Provide the (x, y) coordinate of the cell's center where the given text is located.  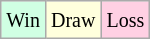
Loss (126, 20)
Draw (72, 20)
Win (24, 20)
